Detect which cell encompasses the target text, then output its (X, Y) center coordinate. 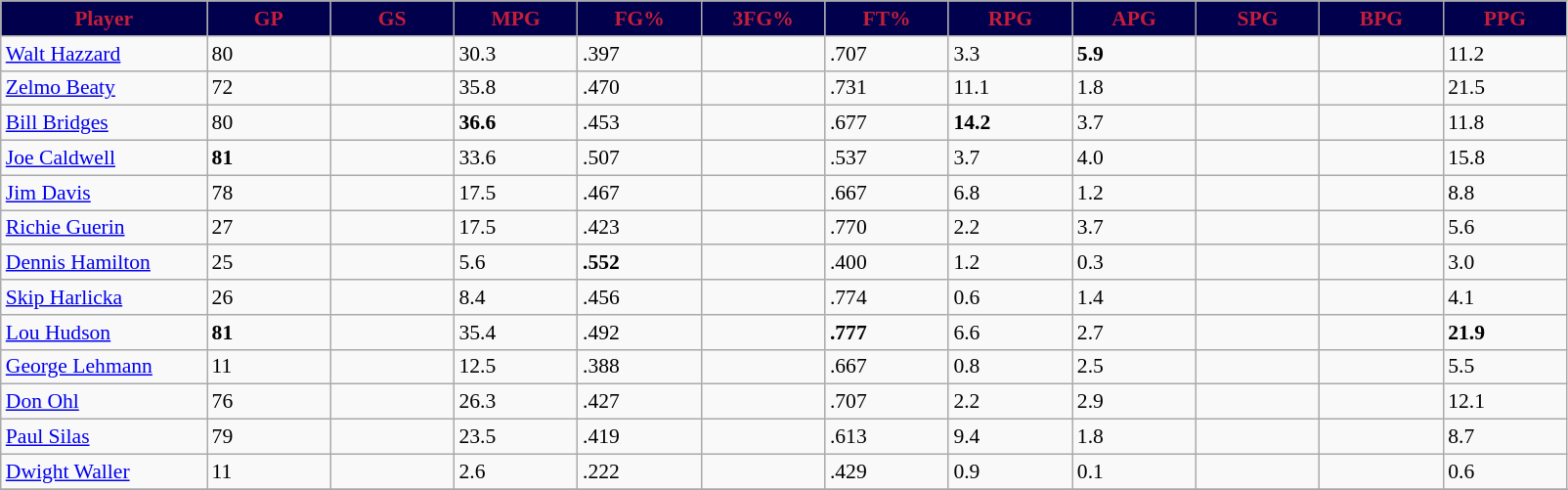
Zelmo Beaty (104, 88)
MPG (515, 19)
3FG% (762, 19)
.677 (887, 123)
3.0 (1504, 263)
8.4 (515, 297)
.552 (639, 263)
3.3 (1010, 54)
12.1 (1504, 402)
76 (269, 402)
.492 (639, 333)
6.6 (1010, 333)
.537 (887, 158)
36.6 (515, 123)
79 (269, 437)
Lou Hudson (104, 333)
26 (269, 297)
APG (1134, 19)
.397 (639, 54)
.774 (887, 297)
11.8 (1504, 123)
Player (104, 19)
23.5 (515, 437)
6.8 (1010, 193)
0.8 (1010, 367)
.222 (639, 471)
0.1 (1134, 471)
26.3 (515, 402)
FT% (887, 19)
.467 (639, 193)
RPG (1010, 19)
GS (392, 19)
.423 (639, 228)
Skip Harlicka (104, 297)
0.9 (1010, 471)
25 (269, 263)
.613 (887, 437)
9.4 (1010, 437)
.419 (639, 437)
5.9 (1134, 54)
27 (269, 228)
.777 (887, 333)
30.3 (515, 54)
14.2 (1010, 123)
Jim Davis (104, 193)
21.9 (1504, 333)
12.5 (515, 367)
.731 (887, 88)
.507 (639, 158)
.453 (639, 123)
Richie Guerin (104, 228)
11.1 (1010, 88)
George Lehmann (104, 367)
PPG (1504, 19)
.427 (639, 402)
.470 (639, 88)
72 (269, 88)
4.1 (1504, 297)
.429 (887, 471)
35.4 (515, 333)
15.8 (1504, 158)
2.5 (1134, 367)
11.2 (1504, 54)
Joe Caldwell (104, 158)
21.5 (1504, 88)
BPG (1381, 19)
Bill Bridges (104, 123)
2.9 (1134, 402)
Paul Silas (104, 437)
Don Ohl (104, 402)
Dwight Waller (104, 471)
Walt Hazzard (104, 54)
2.6 (515, 471)
.770 (887, 228)
35.8 (515, 88)
8.8 (1504, 193)
5.5 (1504, 367)
.388 (639, 367)
0.3 (1134, 263)
Dennis Hamilton (104, 263)
33.6 (515, 158)
78 (269, 193)
SPG (1257, 19)
2.7 (1134, 333)
GP (269, 19)
4.0 (1134, 158)
FG% (639, 19)
8.7 (1504, 437)
.456 (639, 297)
.400 (887, 263)
1.4 (1134, 297)
